Provide the [X, Y] coordinate of the cell's center where the given text is located.  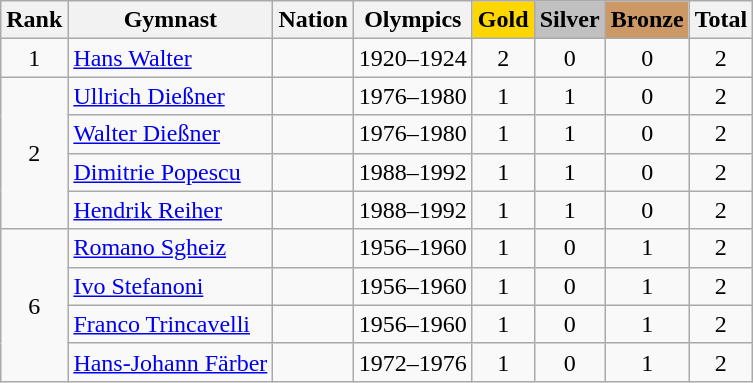
Ullrich Dießner [170, 96]
1972–1976 [412, 362]
Franco Trincavelli [170, 324]
6 [34, 305]
Hendrik Reiher [170, 210]
Gymnast [170, 20]
Hans-Johann Färber [170, 362]
Dimitrie Popescu [170, 172]
Total [721, 20]
Romano Sgheiz [170, 248]
Nation [313, 20]
Walter Dießner [170, 134]
Gold [503, 20]
1920–1924 [412, 58]
Hans Walter [170, 58]
Silver [570, 20]
Rank [34, 20]
Ivo Stefanoni [170, 286]
Olympics [412, 20]
Bronze [647, 20]
